Detect which cell encompasses the target text, then output its [x, y] center coordinate. 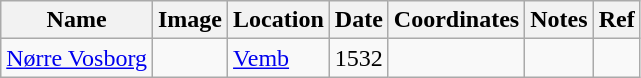
Notes [559, 20]
Location [279, 20]
Image [190, 20]
Nørre Vosborg [77, 58]
Date [358, 20]
1532 [358, 58]
Coordinates [456, 20]
Name [77, 20]
Vemb [279, 58]
Ref [616, 20]
